Output the (X, Y) coordinate of the center of the cell containing the given text.  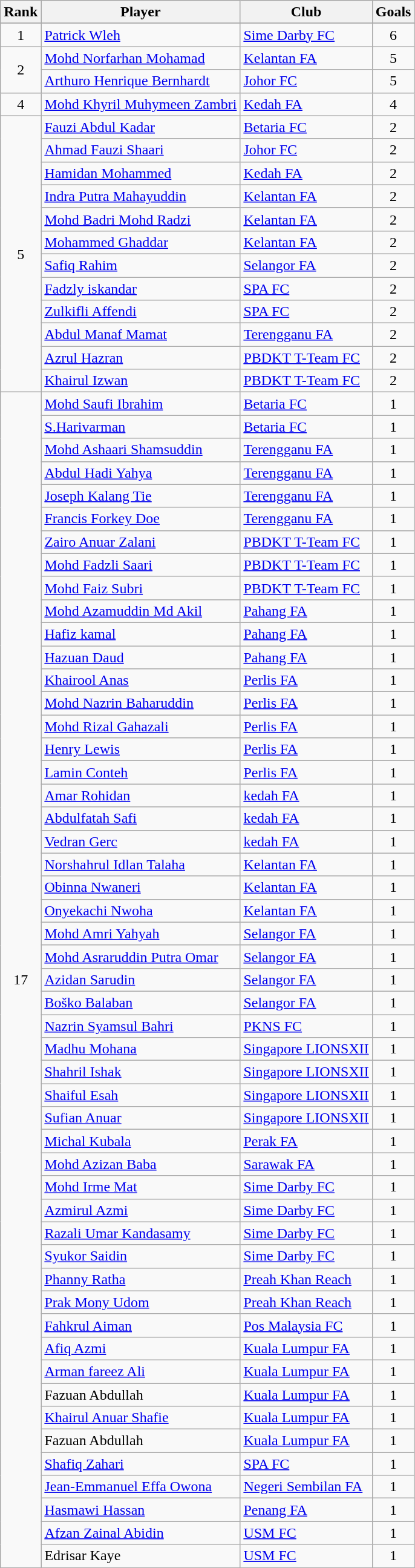
Ahmad Fauzi Shaari (140, 150)
Phanny Ratha (140, 1279)
Patrick Wleh (140, 35)
Edrisar Kaye (140, 1556)
Shaiful Esah (140, 1095)
Obinna Nwaneri (140, 888)
Lamin Conteh (140, 772)
Fauzi Abdul Kadar (140, 127)
Prak Mony Udom (140, 1302)
Joseph Kalang Tie (140, 496)
Mohd Badri Mohd Radzi (140, 219)
Player (140, 12)
Francis Forkey Doe (140, 519)
Shafiq Zahari (140, 1464)
Abdul Hadi Yahya (140, 473)
Abdulfatah Safi (140, 819)
Arman fareez Ali (140, 1371)
Henry Lewis (140, 749)
Azmirul Azmi (140, 1210)
Club (306, 12)
Arthuro Henrique Bernhardt (140, 81)
Mohd Irme Mat (140, 1187)
Hamidan Mohammed (140, 173)
PKNS FC (306, 1026)
Jean-Emmanuel Effa Owona (140, 1487)
Mohd Faiz Subri (140, 588)
Mohd Rizal Gahazali (140, 726)
Indra Putra Mahayuddin (140, 196)
Mohd Nazrin Baharuddin (140, 703)
Madhu Mohana (140, 1049)
Boško Balaban (140, 1003)
Hasmawi Hassan (140, 1510)
Mohd Norfarhan Mohamad (140, 58)
Azrul Hazran (140, 358)
Khairul Anuar Shafie (140, 1418)
Mohd Khyril Muhymeen Zambri (140, 104)
Michal Kubala (140, 1141)
Vedran Gerc (140, 842)
Zairo Anuar Zalani (140, 542)
Mohd Fadzli Saari (140, 565)
Mohd Azizan Baba (140, 1164)
Zulkifli Affendi (140, 312)
Fadzly iskandar (140, 289)
6 (393, 35)
Perak FA (306, 1141)
Razali Umar Kandasamy (140, 1233)
Afiq Azmi (140, 1348)
Onyekachi Nwoha (140, 911)
Nazrin Syamsul Bahri (140, 1026)
Penang FA (306, 1510)
Hazuan Daud (140, 657)
Mohd Amri Yahyah (140, 934)
Afzan Zainal Abidin (140, 1533)
Mohd Asraruddin Putra Omar (140, 957)
Negeri Sembilan FA (306, 1487)
Mohammed Ghaddar (140, 242)
Khairul Izwan (140, 381)
Mohd Ashaari Shamsuddin (140, 450)
Shahril Ishak (140, 1072)
Abdul Manaf Mamat (140, 335)
Fahkrul Aiman (140, 1325)
Rank (21, 12)
Mohd Saufi Ibrahim (140, 404)
Safiq Rahim (140, 265)
Mohd Azamuddin Md Akil (140, 611)
Hafiz kamal (140, 634)
Amar Rohidan (140, 796)
Azidan Sarudin (140, 980)
Pos Malaysia FC (306, 1325)
Sufian Anuar (140, 1118)
S.Harivarman (140, 427)
17 (21, 980)
Sarawak FA (306, 1164)
Syukor Saidin (140, 1256)
Norshahrul Idlan Talaha (140, 865)
Goals (393, 12)
Khairool Anas (140, 680)
